Detect which cell encompasses the target text, then output its (x, y) center coordinate. 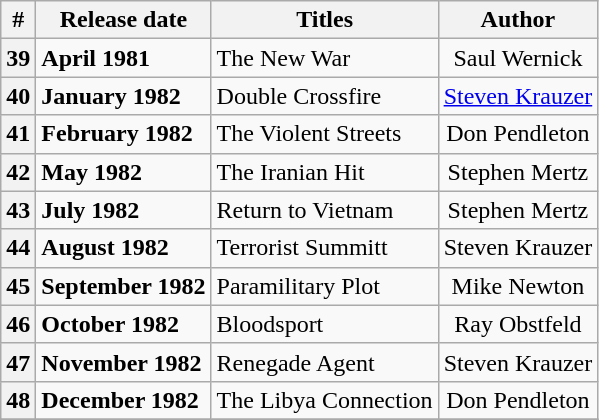
May 1982 (124, 172)
Ray Obstfeld (518, 324)
January 1982 (124, 96)
42 (18, 172)
Author (518, 20)
The Violent Streets (324, 134)
Paramilitary Plot (324, 286)
46 (18, 324)
July 1982 (124, 210)
Return to Vietnam (324, 210)
The Libya Connection (324, 400)
September 1982 (124, 286)
Release date (124, 20)
43 (18, 210)
August 1982 (124, 248)
40 (18, 96)
Saul Wernick (518, 58)
Bloodsport (324, 324)
Titles (324, 20)
February 1982 (124, 134)
October 1982 (124, 324)
39 (18, 58)
November 1982 (124, 362)
48 (18, 400)
Renegade Agent (324, 362)
The New War (324, 58)
December 1982 (124, 400)
The Iranian Hit (324, 172)
April 1981 (124, 58)
# (18, 20)
Double Crossfire (324, 96)
41 (18, 134)
47 (18, 362)
44 (18, 248)
Terrorist Summitt (324, 248)
Mike Newton (518, 286)
45 (18, 286)
